Output the [x, y] coordinate of the center of the cell containing the given text.  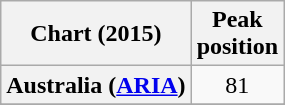
Chart (2015) [96, 34]
81 [237, 85]
Peakposition [237, 34]
Australia (ARIA) [96, 85]
